Capture the cell that displays the provided text and extract its (x, y) central coordinate. 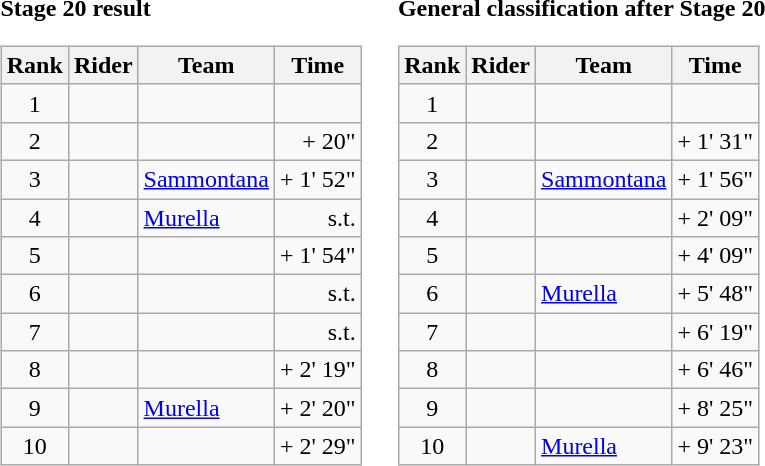
+ 8' 25" (716, 408)
+ 5' 48" (716, 294)
+ 6' 46" (716, 370)
+ 2' 20" (318, 408)
+ 9' 23" (716, 446)
+ 1' 52" (318, 179)
+ 2' 09" (716, 217)
+ 1' 54" (318, 256)
+ 4' 09" (716, 256)
+ 1' 31" (716, 141)
+ 20" (318, 141)
+ 1' 56" (716, 179)
+ 2' 29" (318, 446)
+ 2' 19" (318, 370)
+ 6' 19" (716, 332)
